Provide the [X, Y] coordinate of the cell's center where the given text is located.  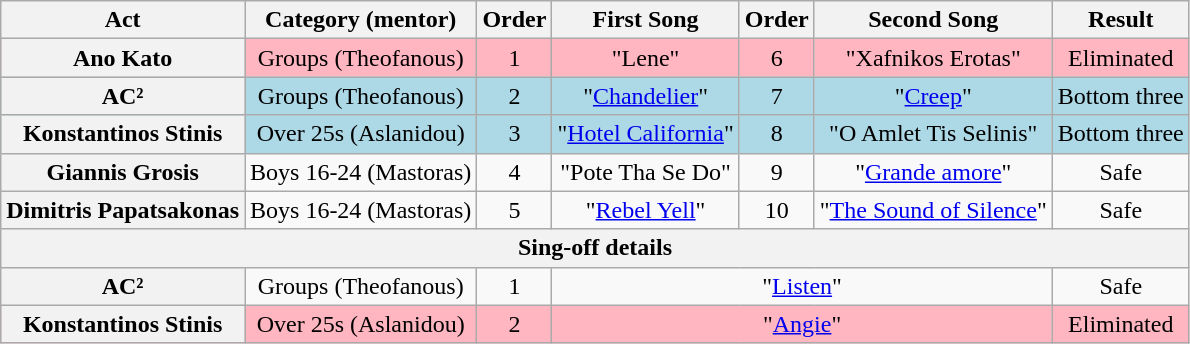
Giannis Grosis [123, 172]
"Listen" [802, 286]
"Rebel Yell" [646, 210]
7 [776, 96]
Sing-off details [596, 248]
"Angie" [802, 324]
"O Amlet Tis Selinis" [933, 134]
Second Song [933, 20]
"Xafnikos Erotas" [933, 58]
"Lene" [646, 58]
"The Sound of Silence" [933, 210]
"Creep" [933, 96]
6 [776, 58]
First Song [646, 20]
3 [514, 134]
Result [1120, 20]
Ano Kato [123, 58]
"Hotel California" [646, 134]
9 [776, 172]
8 [776, 134]
Category (mentor) [360, 20]
Act [123, 20]
4 [514, 172]
10 [776, 210]
"Pote Tha Se Do" [646, 172]
5 [514, 210]
"Chandelier" [646, 96]
"Grande amore" [933, 172]
Dimitris Papatsakonas [123, 210]
